Detect which cell encompasses the target text, then output its (x, y) center coordinate. 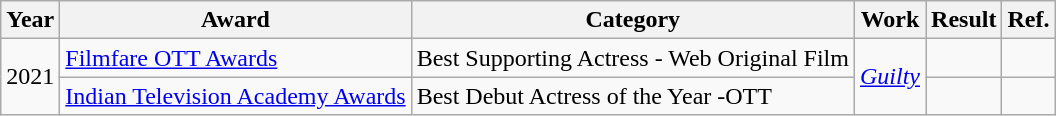
2021 (30, 77)
Filmfare OTT Awards (236, 58)
Year (30, 20)
Category (632, 20)
Indian Television Academy Awards (236, 96)
Ref. (1028, 20)
Best Supporting Actress - Web Original Film (632, 58)
Best Debut Actress of the Year -OTT (632, 96)
Guilty (890, 77)
Award (236, 20)
Result (964, 20)
Work (890, 20)
